Provide the (x, y) coordinate of the cell's center where the given text is located.  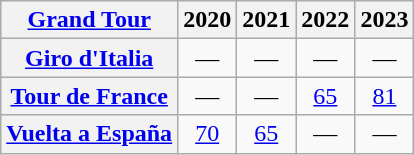
Grand Tour (90, 20)
81 (384, 96)
Vuelta a España (90, 134)
70 (208, 134)
Tour de France (90, 96)
2020 (208, 20)
2023 (384, 20)
Giro d'Italia (90, 58)
2021 (266, 20)
2022 (326, 20)
